Identify which cell holds the provided text, then report its (X, Y) central coordinate. 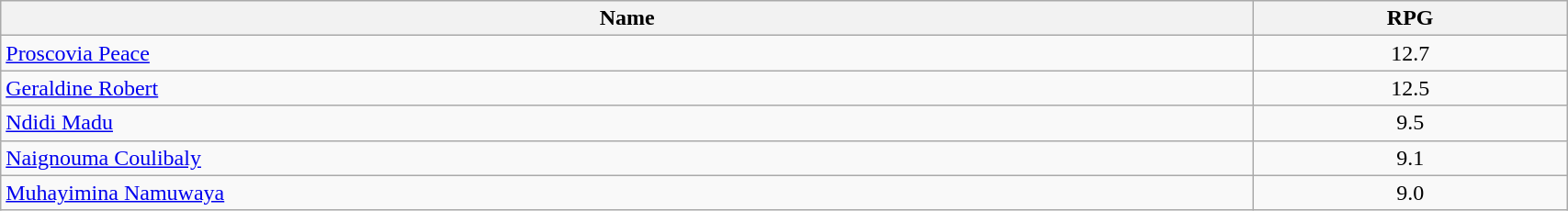
9.1 (1411, 158)
9.5 (1411, 123)
9.0 (1411, 193)
Name (627, 18)
Proscovia Peace (627, 53)
Geraldine Robert (627, 88)
12.7 (1411, 53)
RPG (1411, 18)
Naignouma Coulibaly (627, 158)
Muhayimina Namuwaya (627, 193)
Ndidi Madu (627, 123)
12.5 (1411, 88)
